Find where the given text appears and provide that cell's center as (x, y) coordinate. 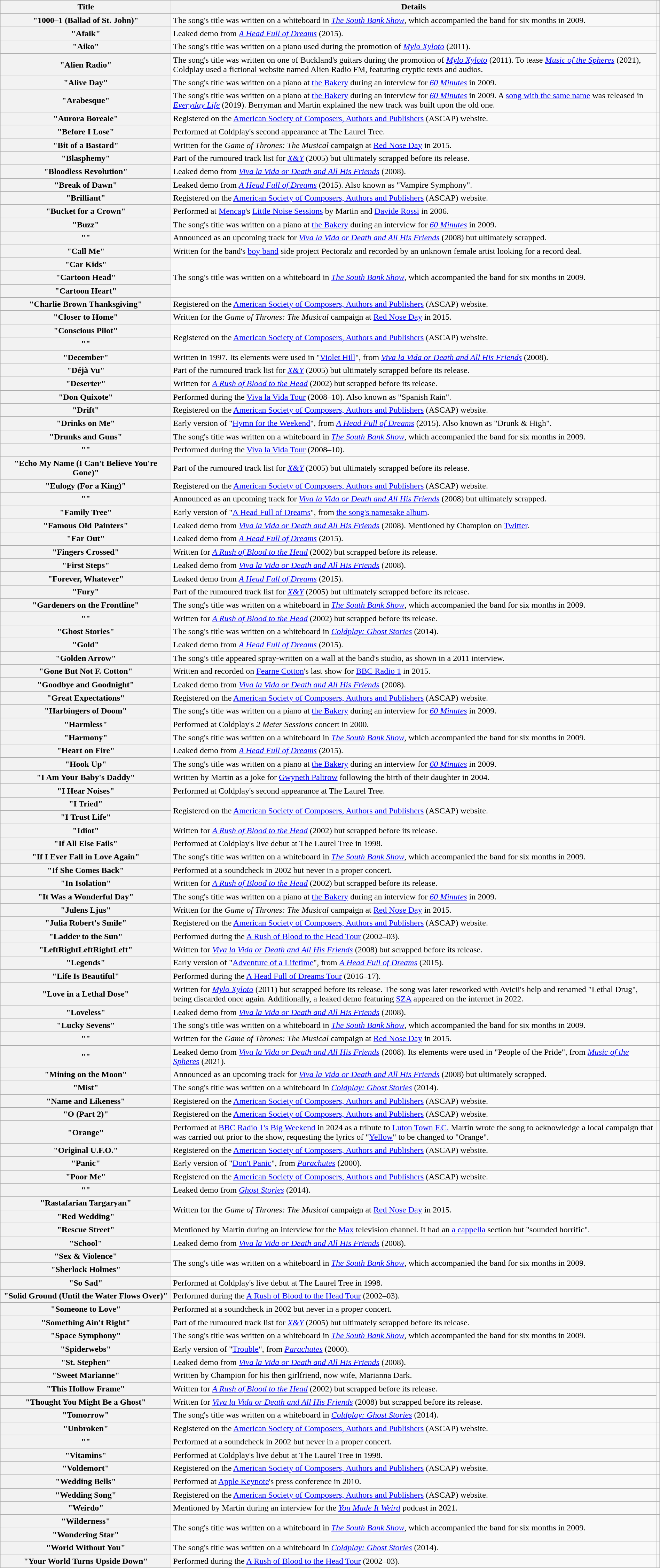
"I Trust Life" (86, 817)
Early version of "Don't Panic", from Parachutes (2000). (414, 1163)
"Don Quixote" (86, 397)
"Loveless" (86, 1012)
"Eulogy (For a King)" (86, 486)
"Harmless" (86, 724)
"Panic" (86, 1163)
"If All Else Fails" (86, 844)
Performed at Coldplay's 2 Meter Sessions concert in 2000. (414, 724)
"If She Comes Back" (86, 870)
"December" (86, 357)
Leaked demo from A Head Full of Dreams (2015). Also known as "Vampire Symphony". (414, 185)
Performed at Apple Keynote's press conference in 2010. (414, 1481)
"Wondering Star" (86, 1535)
Performed during the A Head Full of Dreams Tour (2016–17). (414, 976)
"Poor Me" (86, 1177)
"Space Symphony" (86, 1336)
"Closer to Home" (86, 317)
"Weirdo" (86, 1508)
"Spiderwebs" (86, 1349)
"Far Out" (86, 539)
"School" (86, 1243)
"Rastafarian Targaryan" (86, 1203)
"Break of Dawn" (86, 185)
"Sex & Violence" (86, 1256)
Early version of "Adventure of a Lifetime", from A Head Full of Dreams (2015). (414, 963)
"Wedding Song" (86, 1495)
"Wilderness" (86, 1521)
Performed during the Viva la Vida Tour (2008–10). Also known as "Spanish Rain". (414, 397)
"So Sad" (86, 1282)
Leaked demo from Viva la Vida or Death and All His Friends (2008). Its elements were used in "People of the Pride", from Music of the Spheres (2021). (414, 1056)
"Buzz" (86, 225)
"O (Part 2)" (86, 1114)
"Gold" (86, 645)
"St. Stephen" (86, 1362)
"Rescue Street" (86, 1230)
"Alien Radio" (86, 65)
The song's title appeared spray-written on a wall at the band's studio, as shown in a 2011 interview. (414, 658)
"Brilliant" (86, 198)
"Vitamins" (86, 1455)
"Hook Up" (86, 764)
Leaked demo from Ghost Stories (2014). (414, 1190)
"Before I Lose" (86, 132)
"Red Wedding" (86, 1216)
"Golden Arrow" (86, 658)
Mentioned by Martin during an interview for the Max television channel. It had an a cappella section but "sounded horrific". (414, 1230)
"Bucket for a Crown" (86, 211)
"Idiot" (86, 830)
"Orange" (86, 1132)
"Drift" (86, 410)
"Aurora Boreale" (86, 118)
"Great Expectations" (86, 698)
"Ladder to the Sun" (86, 936)
"Cartoon Head" (86, 278)
"Drunks and Guns" (86, 437)
"Sweet Marianne" (86, 1375)
Written and recorded on Fearne Cotton's last show for BBC Radio 1 in 2015. (414, 671)
"Solid Ground (Until the Water Flows Over)" (86, 1296)
"Original U.F.O." (86, 1150)
"Lucky Sevens" (86, 1025)
"Arabesque" (86, 100)
"In Isolation" (86, 883)
"Conscious Pilot" (86, 330)
"Aiko" (86, 47)
"Goodbye and Goodnight" (86, 685)
Details (414, 7)
"Harmony" (86, 738)
"Mining on the Moon" (86, 1075)
"Heart on Fire" (86, 751)
"Tomorrow" (86, 1415)
Leaked demo from Viva la Vida or Death and All His Friends (2008). Mentioned by Champion on Twitter. (414, 525)
"Call Me" (86, 251)
"If I Ever Fall in Love Again" (86, 857)
"Your World Turns Upside Down" (86, 1561)
"LeftRightLeftRightLeft" (86, 950)
"Unbroken" (86, 1428)
"Family Tree" (86, 512)
"I Hear Noises" (86, 790)
"Gone But Not F. Cotton" (86, 671)
Written in 1997. Its elements were used in "Violet Hill", from Viva la Vida or Death and All His Friends (2008). (414, 357)
"Car Kids" (86, 264)
"Julens Ljus" (86, 910)
Early version of "A Head Full of Dreams", from the song's namesake album. (414, 512)
Early version of "Trouble", from Parachutes (2000). (414, 1349)
Performed during the Viva la Vida Tour (2008–10). (414, 450)
"Déjà Vu" (86, 370)
"Name and Likeness" (86, 1101)
Written by Champion for his then girlfriend, now wife, Marianna Dark. (414, 1375)
"Voldemort" (86, 1468)
"It Was a Wonderful Day" (86, 897)
"1000–1 (Ballad of St. John)" (86, 20)
"Cartoon Heart" (86, 291)
Performed at Mencap's Little Noise Sessions by Martin and Davide Rossi in 2006. (414, 211)
"Echo My Name (I Can't Believe You're Gone)" (86, 468)
"Famous Old Painters" (86, 525)
"Alive Day" (86, 83)
"Sherlock Holmes" (86, 1269)
"Ghost Stories" (86, 632)
"This Hollow Frame" (86, 1389)
"Bit of a Bastard" (86, 145)
"First Steps" (86, 565)
Title (86, 7)
"Charlie Brown Thanksgiving" (86, 304)
Mentioned by Martin during an interview for the You Made It Weird podcast in 2021. (414, 1508)
"Something Ain't Right" (86, 1323)
"Legends" (86, 963)
"I Tried" (86, 804)
"Drinks on Me" (86, 423)
"Someone to Love" (86, 1309)
"Blasphemy" (86, 158)
"Gardeners on the Frontline" (86, 605)
"World Without You" (86, 1548)
"I Am Your Baby's Daddy" (86, 777)
"Fury" (86, 592)
"Life Is Beautiful" (86, 976)
"Harbingers of Doom" (86, 711)
Written for the band's boy band side project Pectoralz and recorded by an unknown female artist looking for a record deal. (414, 251)
"Deserter" (86, 383)
"Afaik" (86, 33)
The song's title was written on a piano used during the promotion of Mylo Xyloto (2011). (414, 47)
"Thought You Might Be a Ghost" (86, 1402)
"Wedding Bells" (86, 1481)
"Mist" (86, 1088)
"Love in a Lethal Dose" (86, 994)
Early version of "Hymn for the Weekend", from A Head Full of Dreams (2015). Also known as "Drunk & High". (414, 423)
Written by Martin as a joke for Gwyneth Paltrow following the birth of their daughter in 2004. (414, 777)
"Fingers Crossed" (86, 552)
"Julia Robert's Smile" (86, 923)
"Bloodless Revolution" (86, 171)
"Forever, Whatever" (86, 578)
